Locate the cell with the specified text and output its [X, Y] center coordinate. 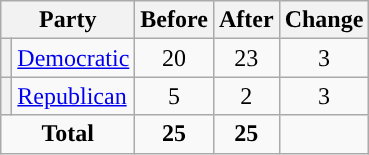
20 [174, 58]
23 [246, 58]
Republican [74, 96]
After [246, 20]
Democratic [74, 58]
Total [68, 134]
5 [174, 96]
Party [68, 20]
2 [246, 96]
Change [324, 20]
Before [174, 20]
